Capture the cell that displays the provided text and extract its [x, y] central coordinate. 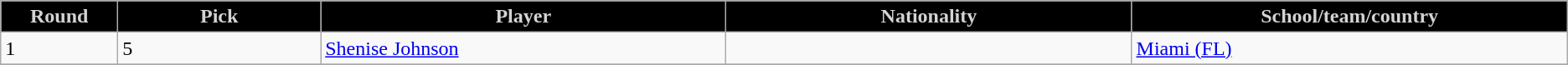
Shenise Johnson [524, 48]
Round [59, 17]
Player [524, 17]
Nationality [929, 17]
5 [219, 48]
Pick [219, 17]
1 [59, 48]
Miami (FL) [1349, 48]
School/team/country [1349, 17]
